Search for the cell housing the specified text and yield its (X, Y) center coordinate. 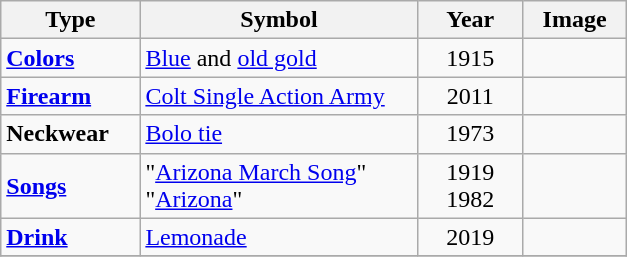
Neckwear (70, 134)
Image (574, 20)
Colors (70, 58)
Drink (70, 237)
19191982 (470, 186)
Colt Single Action Army (279, 96)
1915 (470, 58)
2019 (470, 237)
1973 (470, 134)
Lemonade (279, 237)
Bolo tie (279, 134)
Songs (70, 186)
Year (470, 20)
"Arizona March Song""Arizona" (279, 186)
Firearm (70, 96)
Type (70, 20)
Symbol (279, 20)
Blue and old gold (279, 58)
2011 (470, 96)
